Pinpoint the cell where the given text exists, returning its (x, y) midpoint coordinate. 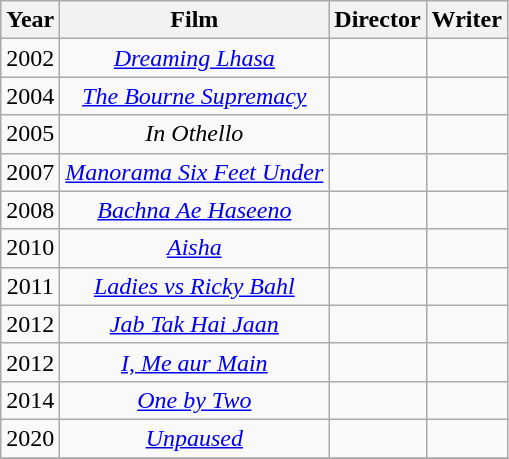
Aisha (194, 248)
2008 (30, 210)
Year (30, 20)
The Bourne Supremacy (194, 96)
Film (194, 20)
2014 (30, 400)
Dreaming Lhasa (194, 58)
2007 (30, 172)
One by Two (194, 400)
Manorama Six Feet Under (194, 172)
Unpaused (194, 438)
2002 (30, 58)
2010 (30, 248)
2011 (30, 286)
2020 (30, 438)
Bachna Ae Haseeno (194, 210)
Jab Tak Hai Jaan (194, 324)
Ladies vs Ricky Bahl (194, 286)
2005 (30, 134)
I, Me aur Main (194, 362)
Writer (466, 20)
Director (378, 20)
2004 (30, 96)
In Othello (194, 134)
